Extract the (X, Y) coordinate from the center of the cell holding the provided text.  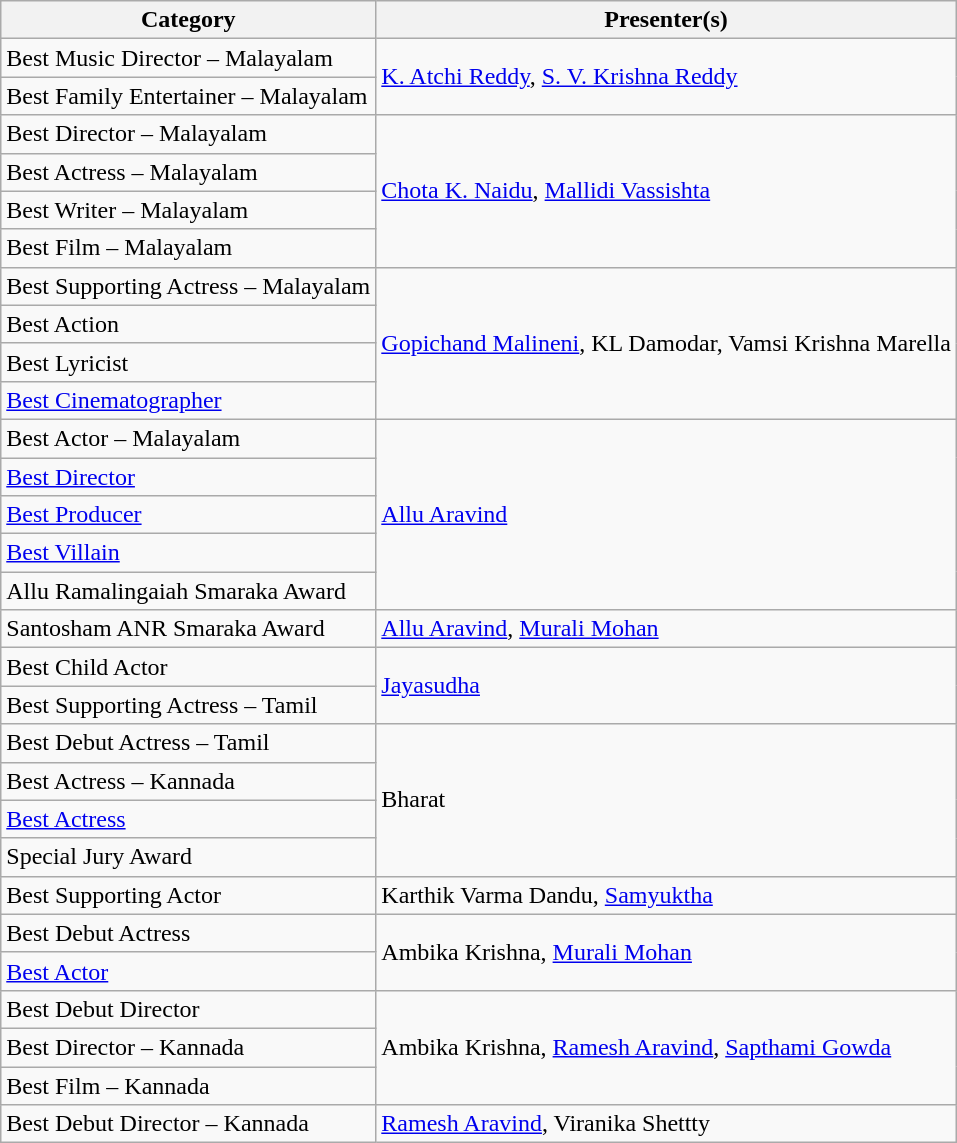
Ambika Krishna, Ramesh Aravind, Sapthami Gowda (666, 1047)
Best Actress (188, 819)
Best Producer (188, 515)
Best Debut Director (188, 1009)
Best Supporting Actor (188, 895)
Best Director (188, 477)
Best Action (188, 324)
Best Cinematographer (188, 400)
Best Film – Malayalam (188, 248)
Chota K. Naidu, Mallidi Vassishta (666, 191)
Allu Ramalingaiah Smaraka Award (188, 591)
Santosham ANR Smaraka Award (188, 629)
Best Actor (188, 971)
Ambika Krishna, Murali Mohan (666, 952)
Jayasudha (666, 686)
Best Director – Malayalam (188, 134)
Allu Aravind (666, 514)
Best Actor – Malayalam (188, 438)
Category (188, 20)
Best Debut Director – Kannada (188, 1124)
Best Debut Actress – Tamil (188, 743)
Special Jury Award (188, 857)
Best Family Entertainer – Malayalam (188, 96)
Best Lyricist (188, 362)
Presenter(s) (666, 20)
Best Music Director – Malayalam (188, 58)
Bharat (666, 800)
Best Child Actor (188, 667)
Best Debut Actress (188, 933)
K. Atchi Reddy, S. V. Krishna Reddy (666, 77)
Best Supporting Actress – Malayalam (188, 286)
Gopichand Malineni, KL Damodar, Vamsi Krishna Marella (666, 343)
Allu Aravind, Murali Mohan (666, 629)
Best Actress – Kannada (188, 781)
Karthik Varma Dandu, Samyuktha (666, 895)
Ramesh Aravind, Viranika Shettty (666, 1124)
Best Film – Kannada (188, 1085)
Best Director – Kannada (188, 1047)
Best Writer – Malayalam (188, 210)
Best Supporting Actress – Tamil (188, 705)
Best Actress – Malayalam (188, 172)
Best Villain (188, 553)
